Return (X, Y) of the center of cell containing provided text 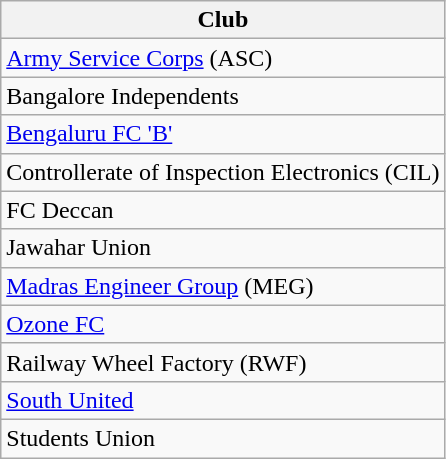
Army Service Corps (ASC) (223, 58)
Madras Engineer Group (MEG) (223, 286)
FC Deccan (223, 210)
Students Union (223, 438)
South United (223, 400)
Bangalore Independents (223, 96)
Ozone FC (223, 324)
Club (223, 20)
Railway Wheel Factory (RWF) (223, 362)
Controllerate of Inspection Electronics (CIL) (223, 172)
Bengaluru FC 'B' (223, 134)
Jawahar Union (223, 248)
